Scan for the cell matching the given text and deliver its (X, Y) coordinate at center. 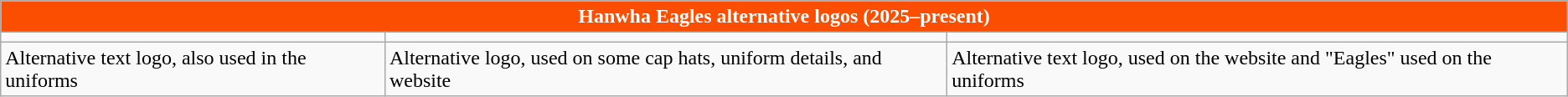
Alternative text logo, used on the website and "Eagles" used on the uniforms (1258, 69)
Alternative text logo, also used in the uniforms (193, 69)
Alternative logo, used on some cap hats, uniform details, and website (665, 69)
Hanwha Eagles alternative logos (2025–present) (784, 17)
